Return the (x, y) coordinate for the center point of the cell that contains the specified text.  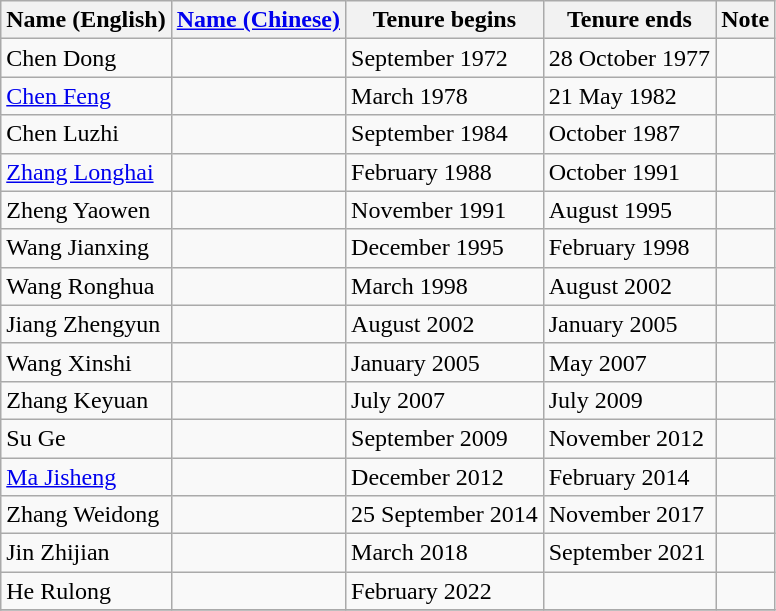
February 2022 (445, 591)
September 2021 (629, 553)
Note (746, 20)
Name (English) (86, 20)
September 2009 (445, 438)
Zhang Keyuan (86, 400)
Jiang Zhengyun (86, 324)
Chen Feng (86, 96)
Chen Dong (86, 58)
November 2012 (629, 438)
October 1991 (629, 172)
Zhang Longhai (86, 172)
November 1991 (445, 210)
August 1995 (629, 210)
Tenure begins (445, 20)
Zhang Weidong (86, 515)
February 1998 (629, 248)
September 1972 (445, 58)
Wang Jianxing (86, 248)
Su Ge (86, 438)
Ma Jisheng (86, 477)
March 1978 (445, 96)
March 2018 (445, 553)
February 1988 (445, 172)
July 2009 (629, 400)
21 May 1982 (629, 96)
February 2014 (629, 477)
November 2017 (629, 515)
Wang Xinshi (86, 362)
Zheng Yaowen (86, 210)
Jin Zhijian (86, 553)
May 2007 (629, 362)
December 2012 (445, 477)
Chen Luzhi (86, 134)
Name (Chinese) (258, 20)
September 1984 (445, 134)
Tenure ends (629, 20)
He Rulong (86, 591)
28 October 1977 (629, 58)
July 2007 (445, 400)
Wang Ronghua (86, 286)
March 1998 (445, 286)
December 1995 (445, 248)
25 September 2014 (445, 515)
October 1987 (629, 134)
